Pinpoint the cell where the given text exists, returning its (x, y) midpoint coordinate. 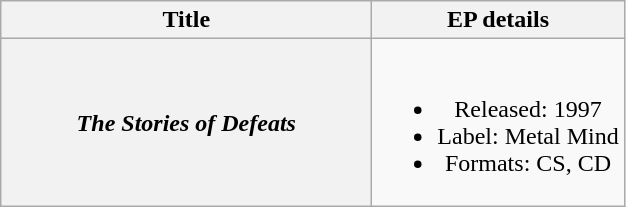
Title (186, 20)
EP details (498, 20)
Released: 1997Label: Metal MindFormats: CS, CD (498, 122)
The Stories of Defeats (186, 122)
